Return [x, y] of the center of cell containing provided text 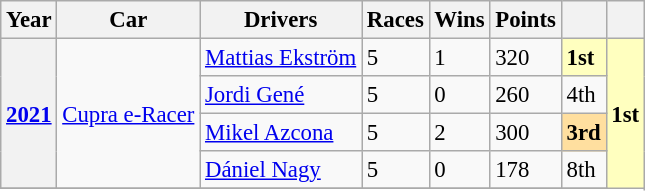
Year [29, 20]
Drivers [281, 20]
8th [584, 170]
Mikel Azcona [281, 133]
Jordi Gené [281, 95]
Races [396, 20]
2021 [29, 114]
4th [584, 95]
300 [526, 133]
178 [526, 170]
Dániel Nagy [281, 170]
Car [128, 20]
Wins [460, 20]
320 [526, 58]
3rd [584, 133]
Cupra e-Racer [128, 114]
2 [460, 133]
260 [526, 95]
1 [460, 58]
Mattias Ekström [281, 58]
Points [526, 20]
